For the text-containing cell, return its midpoint in (x, y) coordinate format. 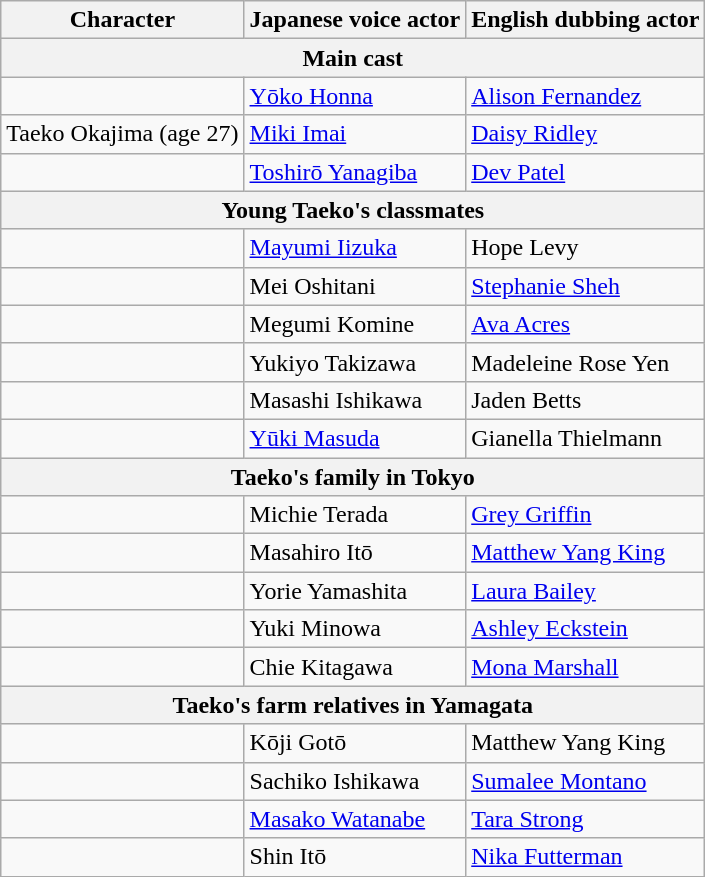
Main cast (353, 58)
Ava Acres (586, 324)
Mei Oshitani (355, 286)
Tara Strong (586, 819)
Michie Terada (355, 515)
Sachiko Ishikawa (355, 781)
Yōko Honna (355, 96)
Taeko's family in Tokyo (353, 477)
Masahiro Itō (355, 553)
Chie Kitagawa (355, 667)
Madeleine Rose Yen (586, 362)
Character (122, 20)
Nika Futterman (586, 857)
Masashi Ishikawa (355, 400)
Toshirō Yanagiba (355, 172)
Dev Patel (586, 172)
Taeko's farm relatives in Yamagata (353, 705)
Laura Bailey (586, 591)
Taeko Okajima (age 27) (122, 134)
Yūki Masuda (355, 438)
Sumalee Montano (586, 781)
Yuki Minowa (355, 629)
Mona Marshall (586, 667)
Hope Levy (586, 248)
Jaden Betts (586, 400)
Young Taeko's classmates (353, 210)
Shin Itō (355, 857)
Masako Watanabe (355, 819)
Grey Griffin (586, 515)
Megumi Komine (355, 324)
Japanese voice actor (355, 20)
Stephanie Sheh (586, 286)
English dubbing actor (586, 20)
Mayumi Iizuka (355, 248)
Daisy Ridley (586, 134)
Yorie Yamashita (355, 591)
Miki Imai (355, 134)
Ashley Eckstein (586, 629)
Gianella Thielmann (586, 438)
Alison Fernandez (586, 96)
Yukiyo Takizawa (355, 362)
Kōji Gotō (355, 743)
